Pinpoint the cell where the given text exists, returning its [x, y] midpoint coordinate. 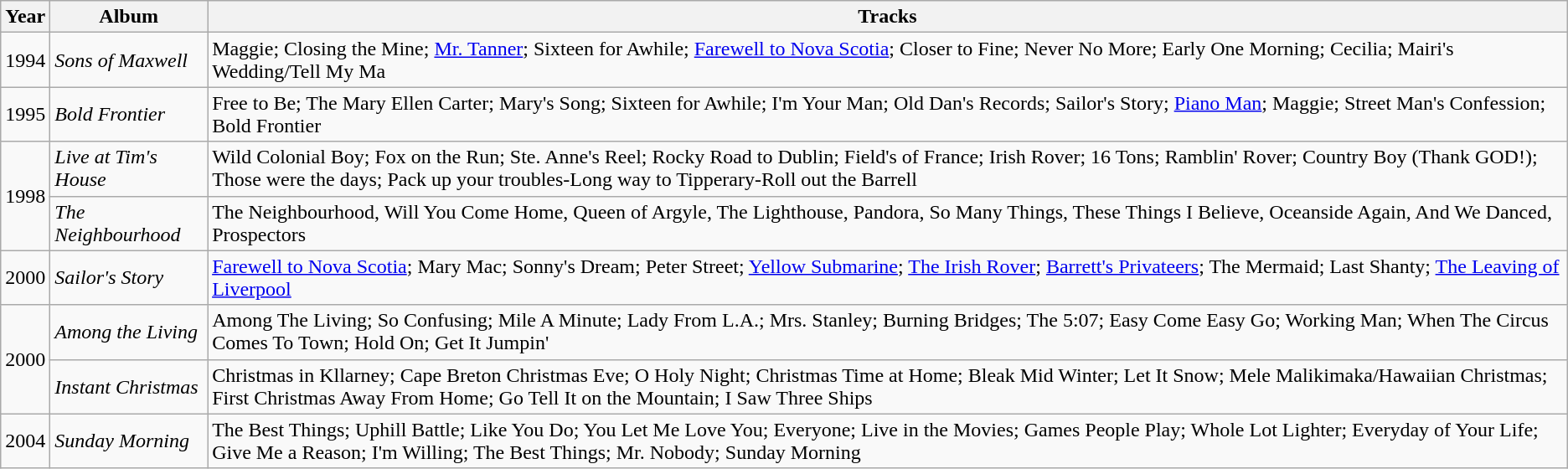
1998 [25, 196]
Album [129, 17]
Live at Tim's House [129, 169]
Bold Frontier [129, 114]
Instant Christmas [129, 387]
1995 [25, 114]
The Neighbourhood [129, 223]
Sunday Morning [129, 441]
Sons of Maxwell [129, 60]
Among the Living [129, 332]
Tracks [888, 17]
1994 [25, 60]
Sailor's Story [129, 278]
Year [25, 17]
2004 [25, 441]
